Return (x, y) of the center of cell containing provided text 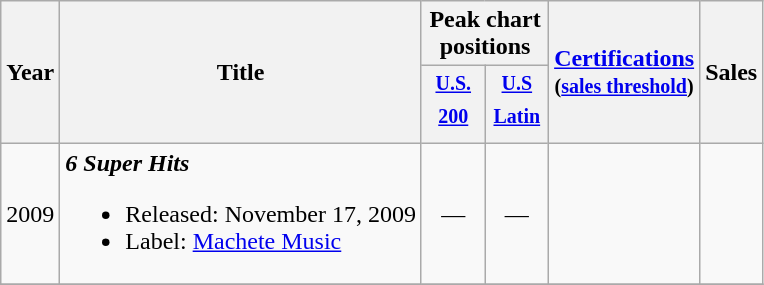
Title (241, 72)
Peak chart positions (484, 34)
Sales (732, 72)
6 Super HitsReleased: November 17, 2009Label: Machete Music (241, 214)
Certifications(sales threshold) (624, 72)
2009 (30, 214)
U.S.200 (453, 105)
Year (30, 72)
U.SLatin (517, 105)
